Scan for the cell matching the given text and deliver its [X, Y] coordinate at center. 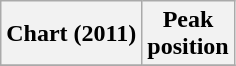
Peakposition [188, 34]
Chart (2011) [72, 34]
